Search for the cell housing the specified text and yield its [x, y] center coordinate. 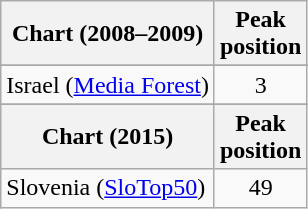
Chart (2008–2009) [108, 34]
Israel (Media Forest) [108, 85]
Slovenia (SloTop50) [108, 188]
Chart (2015) [108, 136]
49 [260, 188]
3 [260, 85]
